Scan for the cell matching the given text and deliver its (X, Y) coordinate at center. 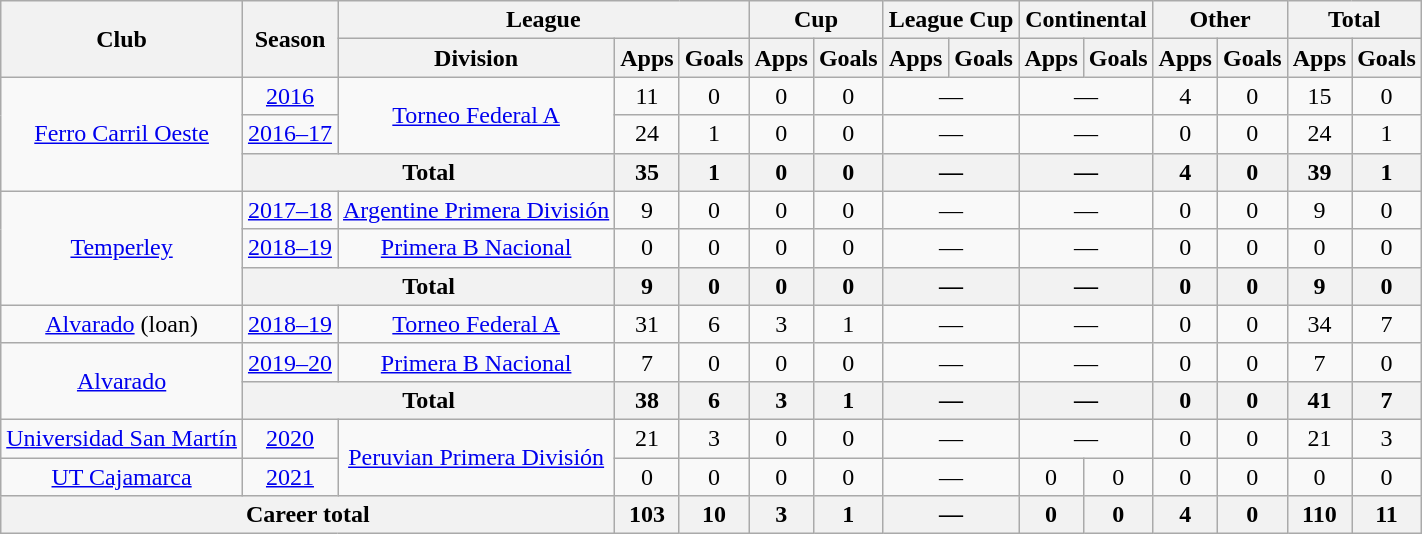
34 (1319, 324)
10 (714, 515)
Universidad San Martín (122, 438)
UT Cajamarca (122, 477)
103 (647, 515)
31 (647, 324)
Argentine Primera División (476, 210)
2020 (290, 438)
Career total (308, 515)
Temperley (122, 248)
110 (1319, 515)
Alvarado (loan) (122, 324)
2021 (290, 477)
Ferro Carril Oeste (122, 134)
41 (1319, 400)
Peruvian Primera División (476, 457)
League Cup (951, 20)
Other (1220, 20)
Club (122, 39)
15 (1319, 96)
2016 (290, 96)
Season (290, 39)
35 (647, 172)
Continental (1086, 20)
2016–17 (290, 134)
38 (647, 400)
2017–18 (290, 210)
Alvarado (122, 381)
2019–20 (290, 362)
39 (1319, 172)
Division (476, 58)
Cup (816, 20)
League (544, 20)
